Capture the cell that displays the provided text and extract its [x, y] central coordinate. 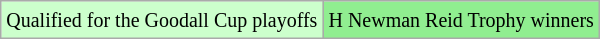
H Newman Reid Trophy winners [462, 20]
Qualified for the Goodall Cup playoffs [162, 20]
